Provide the (x, y) coordinate of the cell's center where the given text is located.  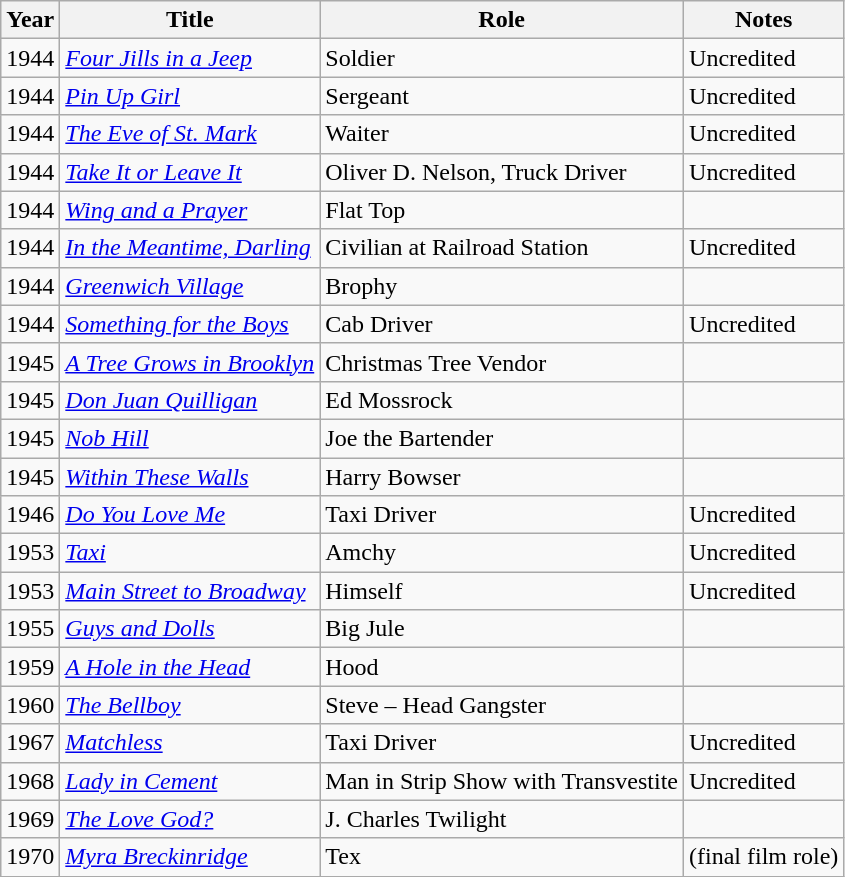
Myra Breckinridge (190, 857)
Christmas Tree Vendor (502, 362)
Pin Up Girl (190, 96)
A Tree Grows in Brooklyn (190, 362)
Main Street to Broadway (190, 591)
Harry Bowser (502, 477)
Civilian at Railroad Station (502, 248)
Flat Top (502, 210)
The Bellboy (190, 705)
Sergeant (502, 96)
1955 (30, 629)
Year (30, 20)
Tex (502, 857)
Matchless (190, 743)
1968 (30, 781)
1970 (30, 857)
Soldier (502, 58)
(final film role) (764, 857)
Big Jule (502, 629)
Steve – Head Gangster (502, 705)
Man in Strip Show with Transvestite (502, 781)
Brophy (502, 286)
Role (502, 20)
A Hole in the Head (190, 667)
Himself (502, 591)
Notes (764, 20)
Greenwich Village (190, 286)
Title (190, 20)
Take It or Leave It (190, 172)
Within These Walls (190, 477)
1959 (30, 667)
Four Jills in a Jeep (190, 58)
Nob Hill (190, 438)
Joe the Bartender (502, 438)
Taxi (190, 553)
Ed Mossrock (502, 400)
Do You Love Me (190, 515)
Waiter (502, 134)
In the Meantime, Darling (190, 248)
J. Charles Twilight (502, 819)
Something for the Boys (190, 324)
Don Juan Quilligan (190, 400)
1969 (30, 819)
Guys and Dolls (190, 629)
Amchy (502, 553)
1960 (30, 705)
1967 (30, 743)
The Eve of St. Mark (190, 134)
Lady in Cement (190, 781)
The Love God? (190, 819)
Cab Driver (502, 324)
Oliver D. Nelson, Truck Driver (502, 172)
Hood (502, 667)
Wing and a Prayer (190, 210)
1946 (30, 515)
